Scan for the cell matching the given text and deliver its (X, Y) coordinate at center. 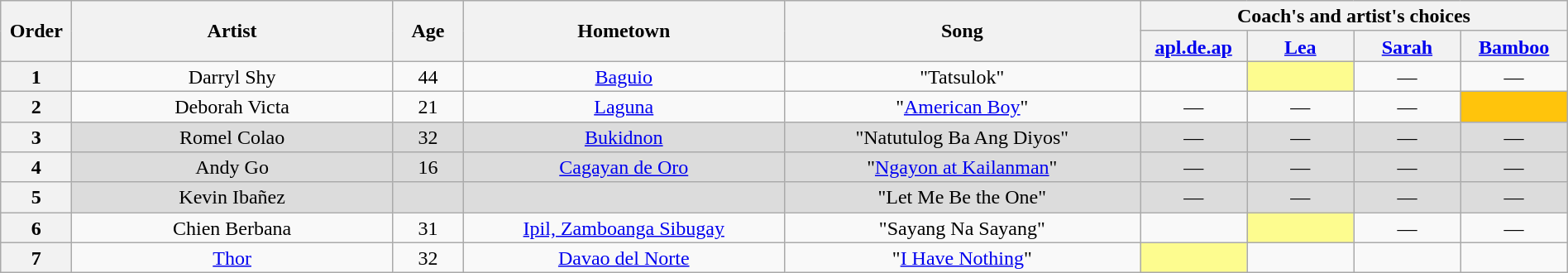
Age (428, 31)
Deborah Victa (232, 106)
Davao del Norte (624, 258)
44 (428, 76)
Andy Go (232, 167)
4 (36, 167)
"American Boy" (963, 106)
16 (428, 167)
Darryl Shy (232, 76)
21 (428, 106)
Bukidnon (624, 137)
Artist (232, 31)
apl.de.ap (1194, 46)
31 (428, 228)
Lea (1300, 46)
Chien Berbana (232, 228)
"Tatsulok" (963, 76)
3 (36, 137)
Baguio (624, 76)
Sarah (1408, 46)
Coach's and artist's choices (1355, 17)
Ipil, Zamboanga Sibugay (624, 228)
"Sayang Na Sayang" (963, 228)
"Let Me Be the One" (963, 197)
Hometown (624, 31)
2 (36, 106)
Order (36, 31)
"Ngayon at Kailanman" (963, 167)
Romel Colao (232, 137)
7 (36, 258)
Thor (232, 258)
Laguna (624, 106)
1 (36, 76)
"I Have Nothing" (963, 258)
"Natutulog Ba Ang Diyos" (963, 137)
Cagayan de Oro (624, 167)
6 (36, 228)
Kevin Ibañez (232, 197)
Bamboo (1513, 46)
5 (36, 197)
Song (963, 31)
